For the text-containing cell, return its midpoint in [x, y] coordinate format. 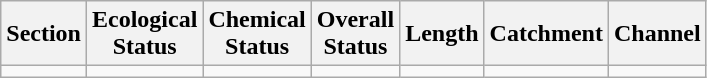
OverallStatus [355, 34]
Length [442, 34]
Catchment [546, 34]
ChemicalStatus [257, 34]
Channel [657, 34]
EcologicalStatus [144, 34]
Section [44, 34]
